Detect which cell encompasses the target text, then output its [x, y] center coordinate. 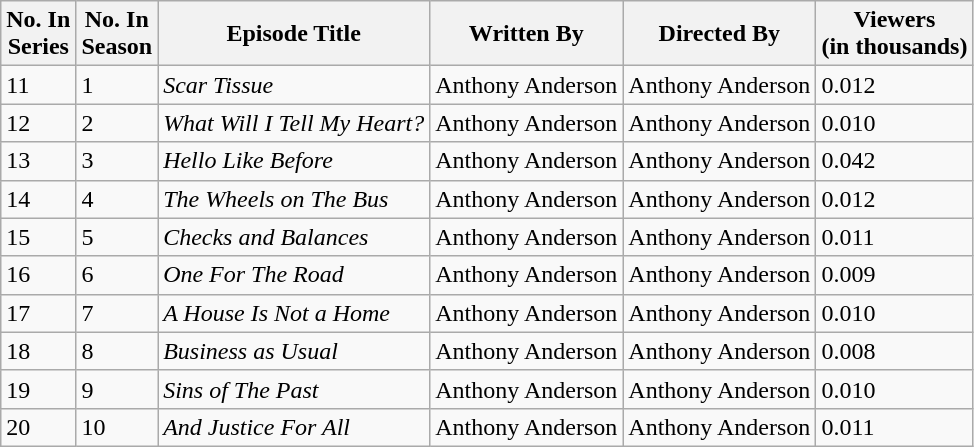
Scar Tissue [294, 85]
1 [117, 85]
11 [38, 85]
No. InSeries [38, 34]
12 [38, 123]
Sins of The Past [294, 389]
13 [38, 161]
17 [38, 313]
8 [117, 351]
One For The Road [294, 275]
7 [117, 313]
No. InSeason [117, 34]
16 [38, 275]
Directed By [720, 34]
18 [38, 351]
20 [38, 427]
3 [117, 161]
Episode Title [294, 34]
A House Is Not a Home [294, 313]
Business as Usual [294, 351]
And Justice For All [294, 427]
10 [117, 427]
9 [117, 389]
5 [117, 237]
0.009 [894, 275]
2 [117, 123]
4 [117, 199]
The Wheels on The Bus [294, 199]
15 [38, 237]
0.042 [894, 161]
What Will I Tell My Heart? [294, 123]
6 [117, 275]
0.008 [894, 351]
Checks and Balances [294, 237]
19 [38, 389]
Hello Like Before [294, 161]
14 [38, 199]
Written By [526, 34]
Viewers(in thousands) [894, 34]
